Extract the [X, Y] coordinate from the center of the cell holding the provided text.  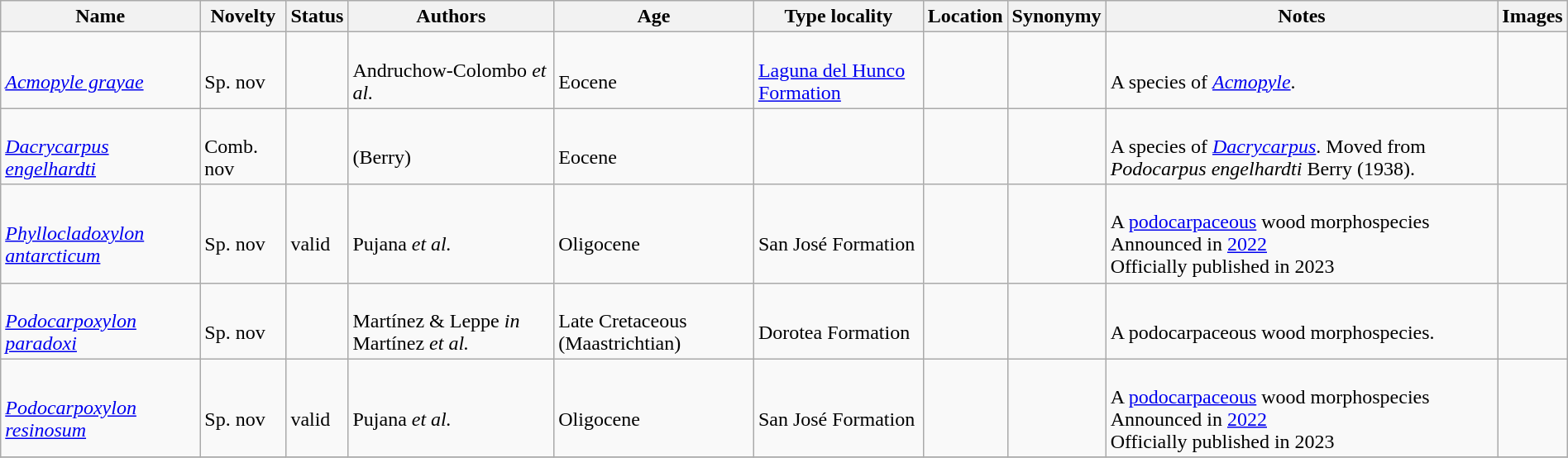
Status [318, 17]
Age [654, 17]
Podocarpoxylon resinosum [101, 408]
Acmopyle grayae [101, 70]
Andruchow-Colombo et al. [452, 70]
Location [965, 17]
Type locality [839, 17]
Podocarpoxylon paradoxi [101, 321]
(Berry) [452, 146]
Martínez & Leppe in Martínez et al. [452, 321]
Novelty [243, 17]
Late Cretaceous (Maastrichtian) [654, 321]
Synonymy [1057, 17]
Dorotea Formation [839, 321]
Dacrycarpus engelhardti [101, 146]
Authors [452, 17]
Images [1532, 17]
Name [101, 17]
Comb. nov [243, 146]
Laguna del Hunco Formation [839, 70]
A species of Acmopyle. [1302, 70]
Phyllocladoxylon antarcticum [101, 233]
A species of Dacrycarpus. Moved from Podocarpus engelhardti Berry (1938). [1302, 146]
A podocarpaceous wood morphospecies. [1302, 321]
Notes [1302, 17]
